Return [x, y] of the center of cell containing provided text 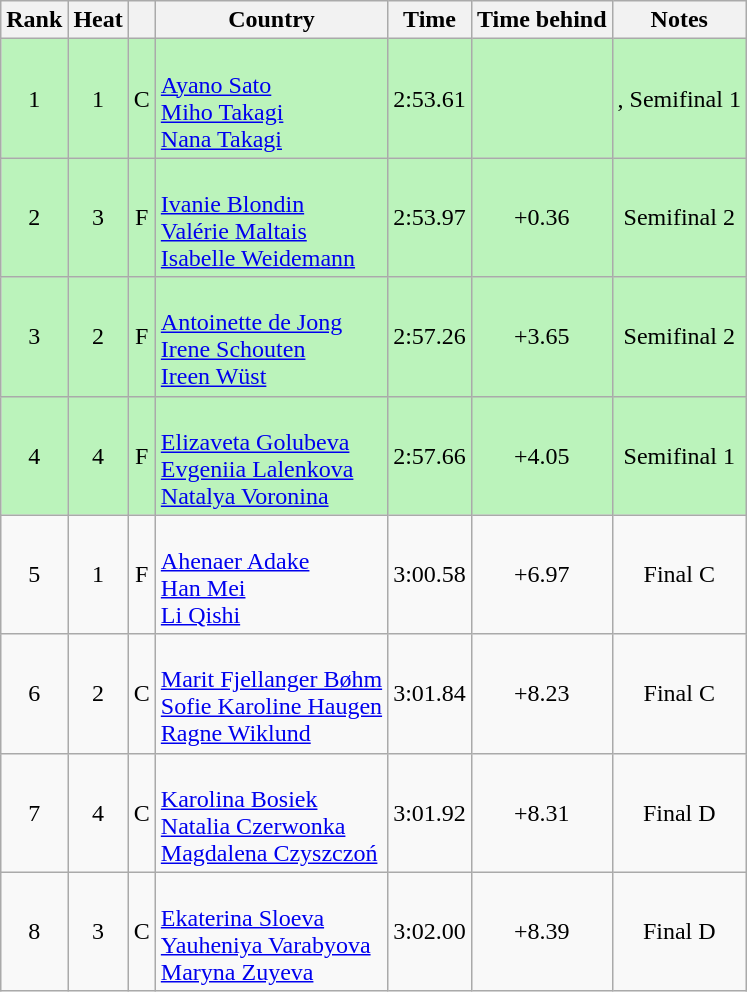
Karolina BosiekNatalia CzerwonkaMagdalena Czyszczoń [271, 812]
, Semifinal 1 [679, 98]
Notes [679, 20]
5 [34, 574]
Ahenaer AdakeHan MeiLi Qishi [271, 574]
+0.36 [542, 218]
Country [271, 20]
Ayano SatoMiho TakagiNana Takagi [271, 98]
Rank [34, 20]
6 [34, 694]
+3.65 [542, 336]
+8.31 [542, 812]
Semifinal 1 [679, 456]
Time [430, 20]
7 [34, 812]
2:53.97 [430, 218]
Antoinette de JongIrene SchoutenIreen Wüst [271, 336]
+4.05 [542, 456]
Ivanie BlondinValérie MaltaisIsabelle Weidemann [271, 218]
3:01.84 [430, 694]
3:00.58 [430, 574]
8 [34, 932]
3:01.92 [430, 812]
+8.39 [542, 932]
Marit Fjellanger BøhmSofie Karoline HaugenRagne Wiklund [271, 694]
Elizaveta GolubevaEvgeniia LalenkovaNatalya Voronina [271, 456]
3:02.00 [430, 932]
+6.97 [542, 574]
+8.23 [542, 694]
2:53.61 [430, 98]
Time behind [542, 20]
2:57.26 [430, 336]
Ekaterina SloevaYauheniya VarabyovaMaryna Zuyeva [271, 932]
2:57.66 [430, 456]
Heat [98, 20]
